Return the (x, y) coordinate for the center point of the cell that contains the specified text.  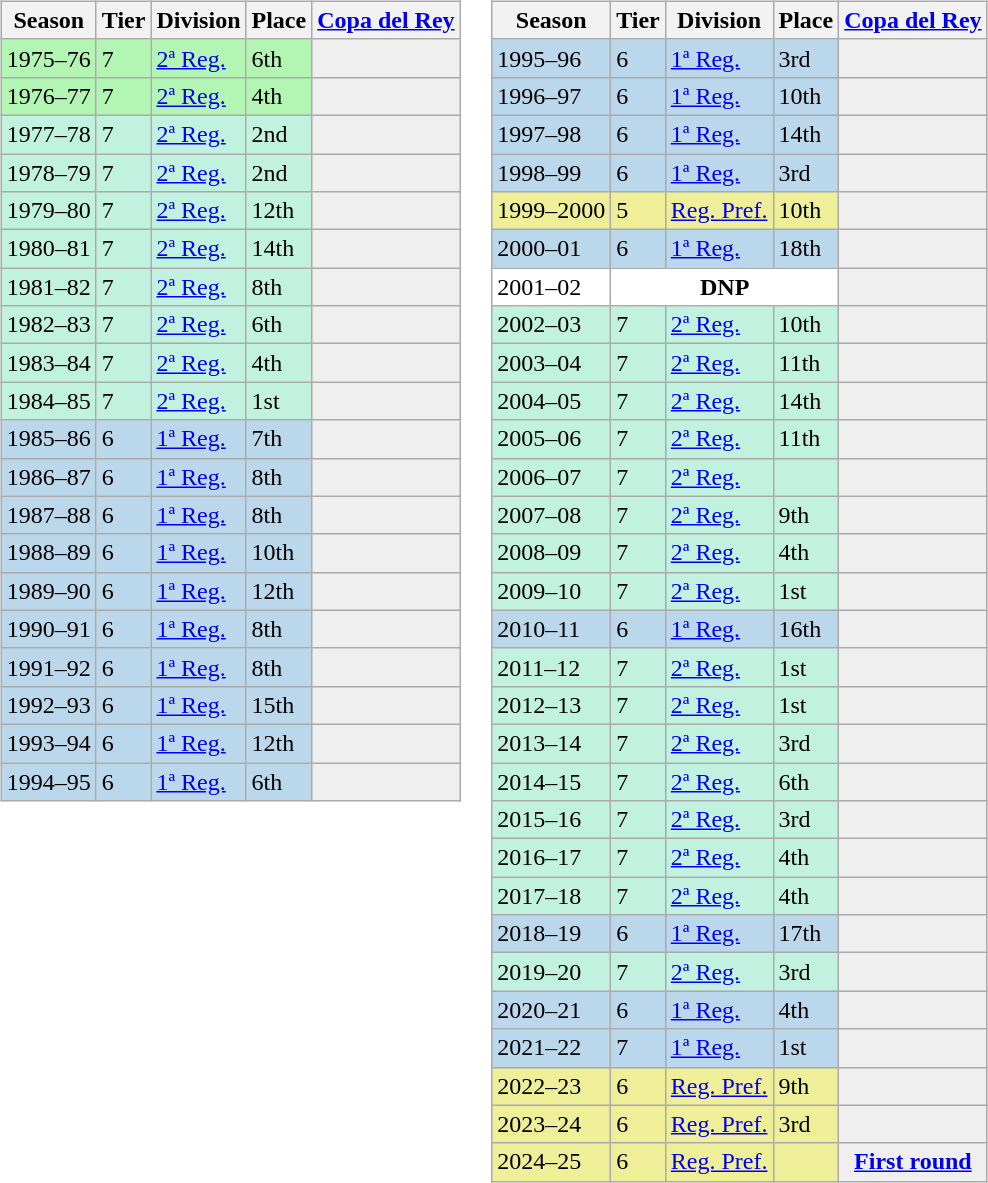
1984–85 (48, 401)
2021–22 (552, 1048)
2020–21 (552, 1010)
1976–77 (48, 96)
1979–80 (48, 211)
1992–93 (48, 705)
2007–08 (552, 515)
2000–01 (552, 249)
1997–98 (552, 134)
1989–90 (48, 591)
18th (806, 249)
2008–09 (552, 553)
1985–86 (48, 439)
1980–81 (48, 249)
2006–07 (552, 477)
16th (806, 629)
1991–92 (48, 667)
1998–99 (552, 173)
2003–04 (552, 363)
2002–03 (552, 325)
1999–2000 (552, 211)
5 (638, 211)
2001–02 (552, 287)
1978–79 (48, 173)
2015–16 (552, 820)
15th (279, 705)
2012–13 (552, 705)
17th (806, 934)
First round (913, 1162)
2014–15 (552, 781)
1994–95 (48, 781)
1987–88 (48, 515)
1993–94 (48, 743)
1990–91 (48, 629)
2013–14 (552, 743)
7th (279, 439)
1986–87 (48, 477)
2018–19 (552, 934)
2011–12 (552, 667)
1995–96 (552, 58)
2009–10 (552, 591)
1988–89 (48, 553)
1982–83 (48, 325)
2024–25 (552, 1162)
2016–17 (552, 858)
1981–82 (48, 287)
2017–18 (552, 896)
1975–76 (48, 58)
2022–23 (552, 1086)
DNP (725, 287)
1977–78 (48, 134)
2005–06 (552, 439)
2023–24 (552, 1124)
2019–20 (552, 972)
1996–97 (552, 96)
2010–11 (552, 629)
2004–05 (552, 401)
1983–84 (48, 363)
